Scan for the cell matching the given text and deliver its (x, y) coordinate at center. 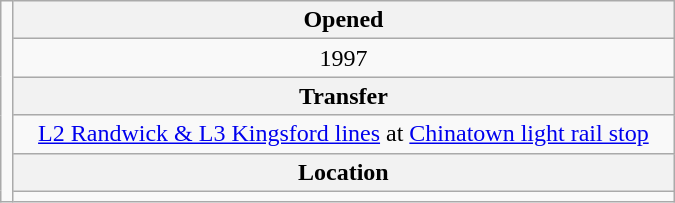
Transfer (344, 96)
L2 Randwick & L3 Kingsford lines at Chinatown light rail stop (344, 134)
Location (344, 172)
Opened (344, 20)
1997 (344, 58)
